Output the [X, Y] coordinate of the center of the cell containing the given text.  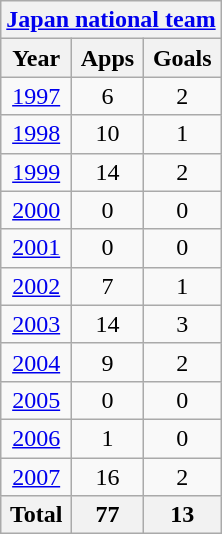
2003 [36, 324]
Apps [108, 58]
Goals [182, 58]
1999 [36, 172]
1997 [36, 96]
16 [108, 477]
Total [36, 515]
2002 [36, 286]
10 [108, 134]
2005 [36, 400]
6 [108, 96]
7 [108, 286]
9 [108, 362]
Year [36, 58]
2007 [36, 477]
2006 [36, 438]
1998 [36, 134]
3 [182, 324]
Japan national team [111, 20]
2000 [36, 210]
2004 [36, 362]
77 [108, 515]
13 [182, 515]
2001 [36, 248]
